Search for the cell housing the specified text and yield its [X, Y] center coordinate. 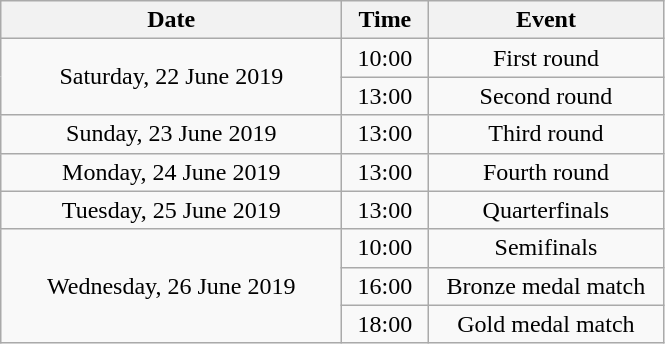
Third round [546, 134]
Monday, 24 June 2019 [172, 172]
Second round [546, 96]
Time [385, 20]
Event [546, 20]
Saturday, 22 June 2019 [172, 77]
Fourth round [546, 172]
Tuesday, 25 June 2019 [172, 210]
Date [172, 20]
18:00 [385, 324]
Wednesday, 26 June 2019 [172, 286]
Bronze medal match [546, 286]
First round [546, 58]
Gold medal match [546, 324]
Semifinals [546, 248]
Sunday, 23 June 2019 [172, 134]
Quarterfinals [546, 210]
16:00 [385, 286]
